Provide the (x, y) coordinate of the cell's center where the given text is located.  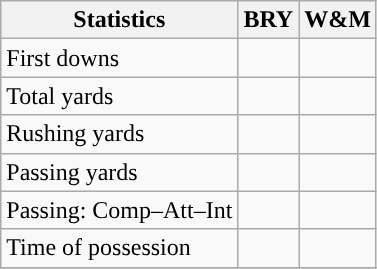
Passing: Comp–Att–Int (120, 210)
Time of possession (120, 248)
First downs (120, 58)
Rushing yards (120, 134)
W&M (338, 20)
Total yards (120, 96)
Passing yards (120, 172)
Statistics (120, 20)
BRY (268, 20)
